Extract the [x, y] coordinate from the center of the cell holding the provided text.  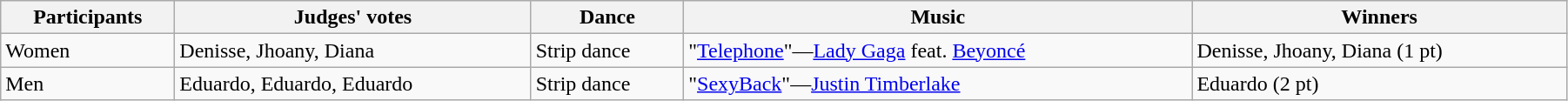
Eduardo, Eduardo, Eduardo [353, 84]
Judges' votes [353, 17]
Eduardo (2 pt) [1380, 84]
Men [88, 84]
Winners [1380, 17]
"Telephone"—Lady Gaga feat. Beyoncé [938, 50]
Participants [88, 17]
Dance [607, 17]
Music [938, 17]
Women [88, 50]
Denisse, Jhoany, Diana (1 pt) [1380, 50]
Denisse, Jhoany, Diana [353, 50]
"SexyBack"—Justin Timberlake [938, 84]
